Output the (X, Y) coordinate of the center of the cell containing the given text.  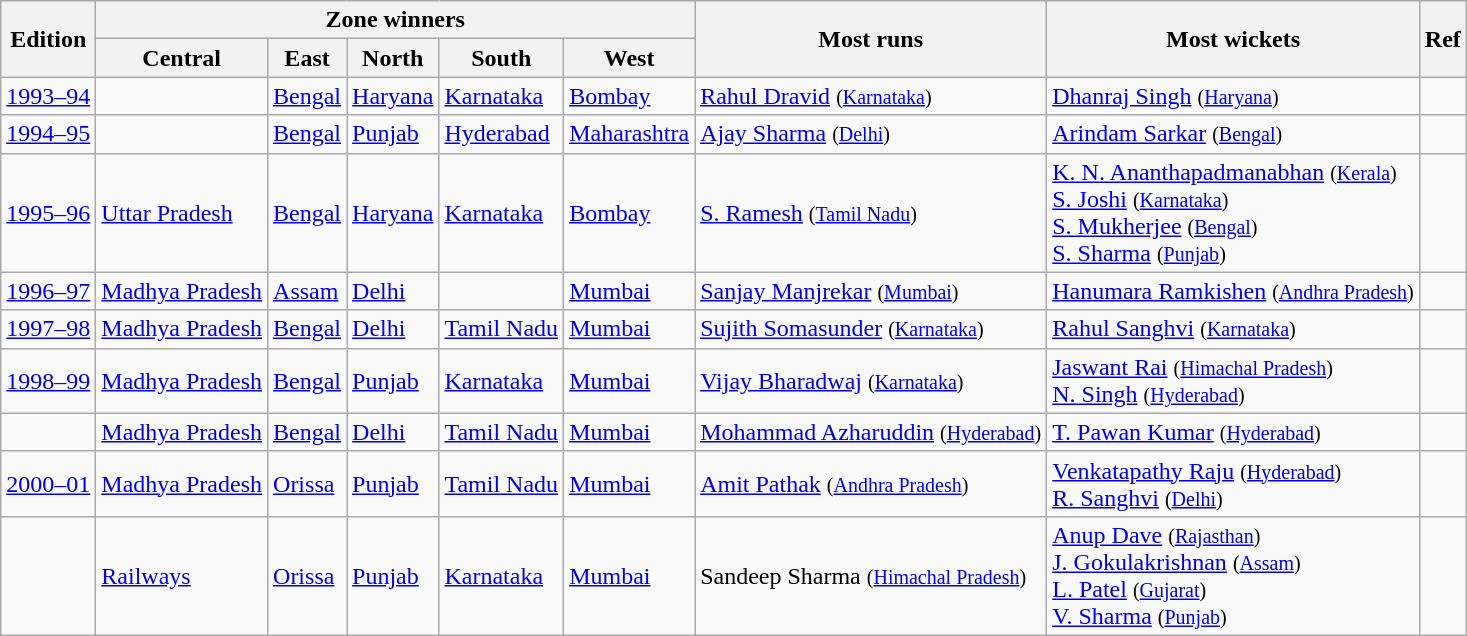
1994–95 (48, 134)
1996–97 (48, 291)
Arindam Sarkar (Bengal) (1234, 134)
Most wickets (1234, 39)
1995–96 (48, 212)
Vijay Bharadwaj (Karnataka) (871, 380)
Sanjay Manjrekar (Mumbai) (871, 291)
Mohammad Azharuddin (Hyderabad) (871, 432)
Rahul Dravid (Karnataka) (871, 96)
2000–01 (48, 484)
North (393, 58)
S. Ramesh (Tamil Nadu) (871, 212)
South (502, 58)
Railways (182, 576)
Rahul Sanghvi (Karnataka) (1234, 329)
Ajay Sharma (Delhi) (871, 134)
East (308, 58)
Edition (48, 39)
Uttar Pradesh (182, 212)
Zone winners (396, 20)
1998–99 (48, 380)
Ref (1442, 39)
1997–98 (48, 329)
Sujith Somasunder (Karnataka) (871, 329)
Most runs (871, 39)
1993–94 (48, 96)
West (630, 58)
Maharashtra (630, 134)
Assam (308, 291)
K. N. Ananthapadmanabhan (Kerala)S. Joshi (Karnataka)S. Mukherjee (Bengal)S. Sharma (Punjab) (1234, 212)
Venkatapathy Raju (Hyderabad)R. Sanghvi (Delhi) (1234, 484)
T. Pawan Kumar (Hyderabad) (1234, 432)
Amit Pathak (Andhra Pradesh) (871, 484)
Hanumara Ramkishen (Andhra Pradesh) (1234, 291)
Dhanraj Singh (Haryana) (1234, 96)
Sandeep Sharma (Himachal Pradesh) (871, 576)
Jaswant Rai (Himachal Pradesh)N. Singh (Hyderabad) (1234, 380)
Anup Dave (Rajasthan)J. Gokulakrishnan (Assam)L. Patel (Gujarat)V. Sharma (Punjab) (1234, 576)
Central (182, 58)
Hyderabad (502, 134)
